Provide the [x, y] coordinate of the cell's center where the given text is located.  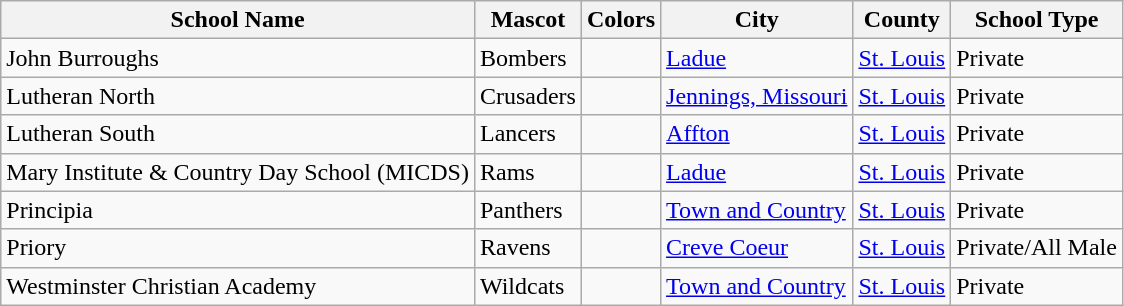
Wildcats [528, 286]
City [757, 20]
Jennings, Missouri [757, 96]
Priory [238, 248]
Panthers [528, 210]
Mascot [528, 20]
Lutheran North [238, 96]
Private/All Male [1037, 248]
County [902, 20]
Affton [757, 134]
School Name [238, 20]
Lancers [528, 134]
Ravens [528, 248]
Westminster Christian Academy [238, 286]
Crusaders [528, 96]
Colors [620, 20]
Rams [528, 172]
Bombers [528, 58]
Creve Coeur [757, 248]
Principia [238, 210]
John Burroughs [238, 58]
School Type [1037, 20]
Mary Institute & Country Day School (MICDS) [238, 172]
Lutheran South [238, 134]
